Extract the [X, Y] coordinate from the center of the cell holding the provided text.  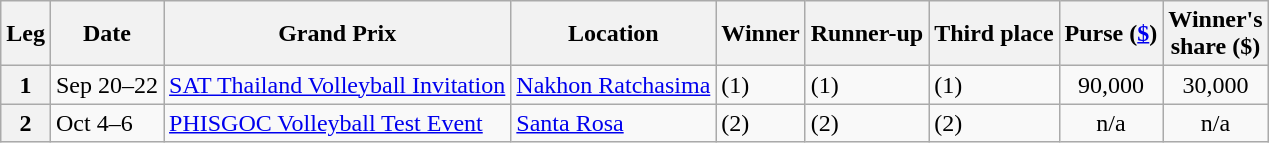
2 [26, 123]
30,000 [1216, 85]
SAT Thailand Volleyball Invitation [338, 85]
Winner [760, 34]
Leg [26, 34]
90,000 [1111, 85]
Runner-up [867, 34]
Nakhon Ratchasima [614, 85]
Oct 4–6 [106, 123]
PHISGOC Volleyball Test Event [338, 123]
Santa Rosa [614, 123]
Third place [994, 34]
1 [26, 85]
Date [106, 34]
Sep 20–22 [106, 85]
Winner'sshare ($) [1216, 34]
Location [614, 34]
Purse ($) [1111, 34]
Grand Prix [338, 34]
